Pinpoint the cell where the given text exists, returning its [x, y] midpoint coordinate. 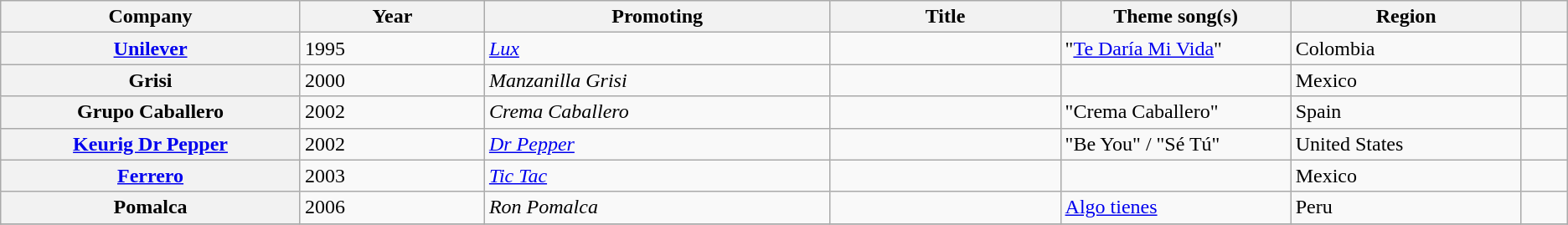
2000 [392, 80]
Peru [1406, 207]
Colombia [1406, 49]
Region [1406, 17]
Ferrero [151, 176]
Algo tienes [1176, 207]
Company [151, 17]
2006 [392, 207]
2003 [392, 176]
"Crema Caballero" [1176, 112]
Dr Pepper [657, 144]
Manzanilla Grisi [657, 80]
Year [392, 17]
Pomalca [151, 207]
"Be You" / "Sé Tú" [1176, 144]
1995 [392, 49]
Grupo Caballero [151, 112]
United States [1406, 144]
Crema Caballero [657, 112]
"Te Daría Mi Vida" [1176, 49]
Theme song(s) [1176, 17]
Grisi [151, 80]
Lux [657, 49]
Tic Tac [657, 176]
Unilever [151, 49]
Keurig Dr Pepper [151, 144]
Ron Pomalca [657, 207]
Spain [1406, 112]
Promoting [657, 17]
Title [945, 17]
